Return (X, Y) of the center of cell containing provided text 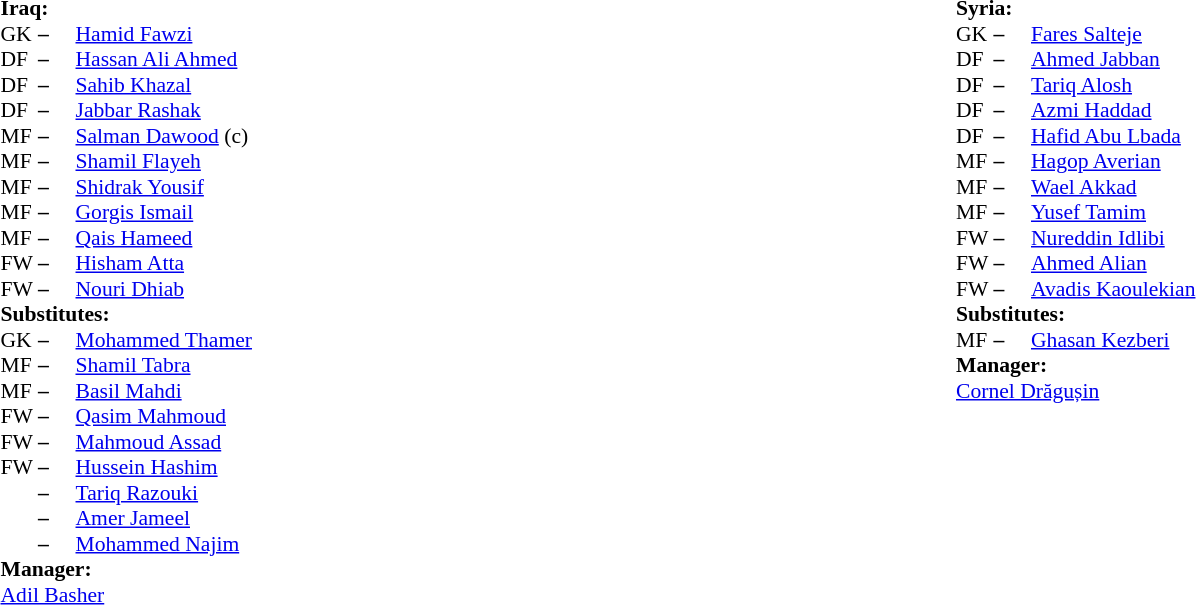
Hisham Atta (164, 263)
Avadis Kaoulekian (1113, 289)
Qasim Mahmoud (164, 417)
Basil Mahdi (164, 391)
Shamil Tabra (164, 365)
Hamid Fawzi (164, 34)
Ghasan Kezberi (1113, 340)
Fares Salteje (1113, 34)
Qais Hameed (164, 238)
Ahmed Jabban (1113, 59)
Yusef Tamim (1113, 213)
Wael Akkad (1113, 187)
Gorgis Ismail (164, 213)
Amer Jameel (164, 519)
Tariq Razouki (164, 493)
Jabbar Rashak (164, 111)
Hussein Hashim (164, 467)
Hafid Abu Lbada (1113, 136)
Shamil Flayeh (164, 161)
Shidrak Yousif (164, 187)
Nureddin Idlibi (1113, 238)
Ahmed Alian (1113, 263)
Sahib Khazal (164, 85)
Cornel Drăgușin (1076, 391)
Nouri Dhiab (164, 289)
Hagop Averian (1113, 161)
Salman Dawood (c) (164, 136)
Azmi Haddad (1113, 111)
Mahmoud Assad (164, 442)
Mohammed Najim (164, 544)
Hassan Ali Ahmed (164, 59)
Tariq Alosh (1113, 85)
Mohammed Thamer (164, 340)
